Return the [X, Y] coordinate for the center point of the cell that contains the specified text.  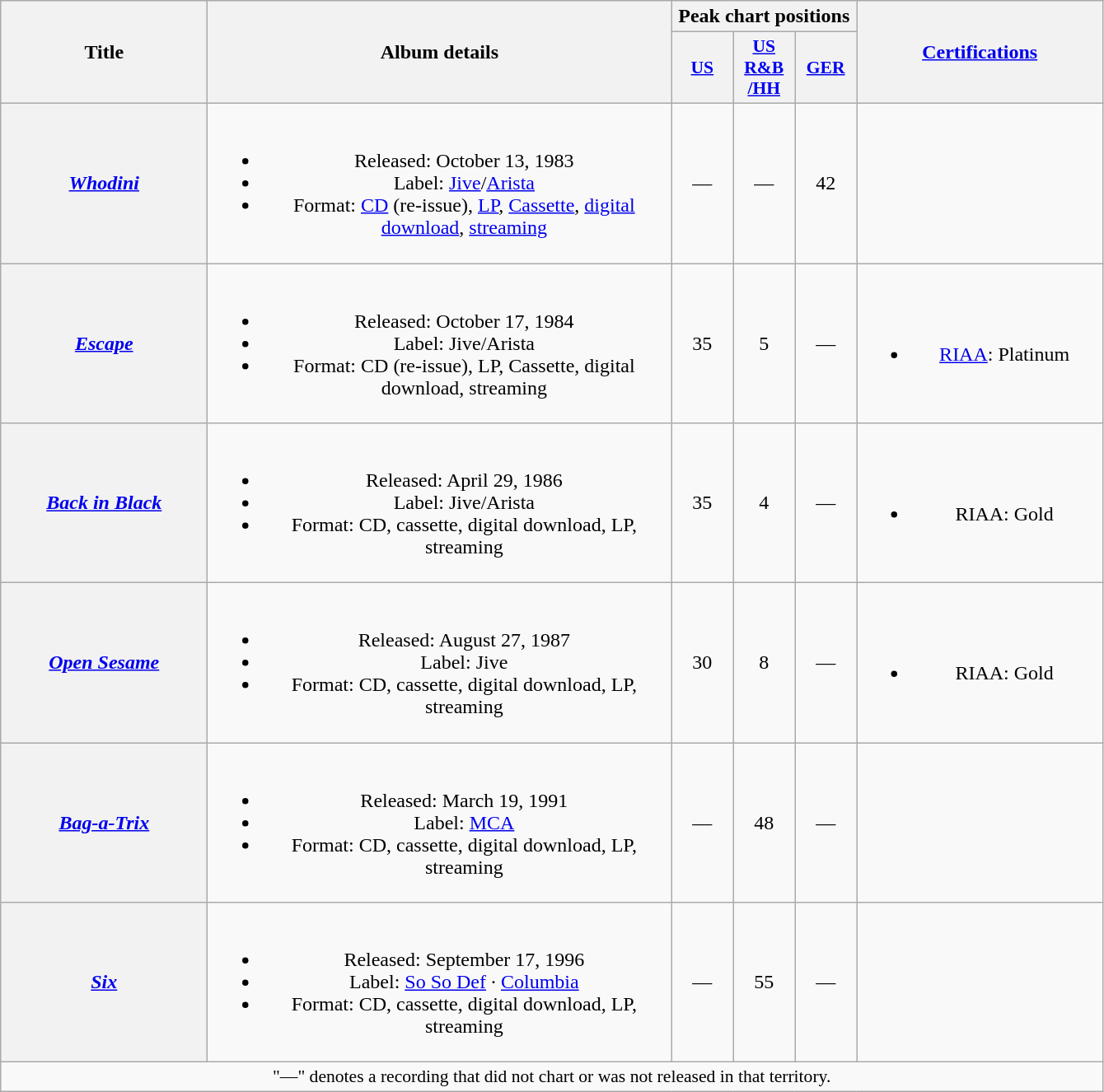
8 [765, 663]
Released: October 13, 1983Label: Jive/AristaFormat: CD (re-issue), LP, Cassette, digital download, streaming [440, 183]
RIAA: Platinum [980, 343]
4 [765, 503]
Whodini [104, 183]
Bag-a-Trix [104, 823]
Released: August 27, 1987Label: JiveFormat: CD, cassette, digital download, LP, streaming [440, 663]
Title [104, 53]
48 [765, 823]
42 [826, 183]
Open Sesame [104, 663]
"—" denotes a recording that did not chart or was not released in that territory. [552, 1077]
Escape [104, 343]
Certifications [980, 53]
Album details [440, 53]
Back in Black [104, 503]
Peak chart positions [765, 16]
Released: April 29, 1986Label: Jive/AristaFormat: CD, cassette, digital download, LP, streaming [440, 503]
Six [104, 982]
GER [826, 68]
30 [702, 663]
55 [765, 982]
USR&B/HH [765, 68]
Released: October 17, 1984Label: Jive/AristaFormat: CD (re-issue), LP, Cassette, digital download, streaming [440, 343]
Released: September 17, 1996Label: So So Def · ColumbiaFormat: CD, cassette, digital download, LP, streaming [440, 982]
Released: March 19, 1991Label: MCAFormat: CD, cassette, digital download, LP, streaming [440, 823]
US [702, 68]
5 [765, 343]
